Pinpoint the cell where the given text exists, returning its (X, Y) midpoint coordinate. 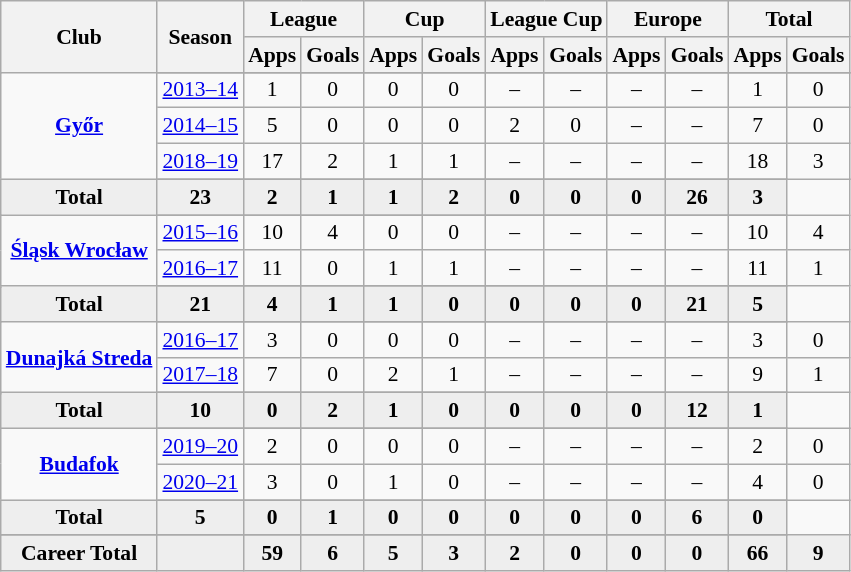
2018–19 (200, 162)
23 (200, 197)
17 (272, 162)
2015–16 (200, 233)
Club (80, 36)
12 (698, 411)
League Cup (546, 19)
Győr (80, 126)
2019–20 (200, 447)
2013–14 (200, 90)
66 (757, 554)
26 (698, 197)
59 (272, 554)
Budafok (80, 464)
Śląsk Wrocław (80, 250)
Career Total (80, 554)
Cup (424, 19)
2014–15 (200, 126)
18 (757, 162)
Dunajká Streda (80, 358)
League (304, 19)
2017–18 (200, 375)
Season (200, 36)
Europe (668, 19)
2020–21 (200, 482)
